Provide the [x, y] coordinate of the cell's center where the given text is located.  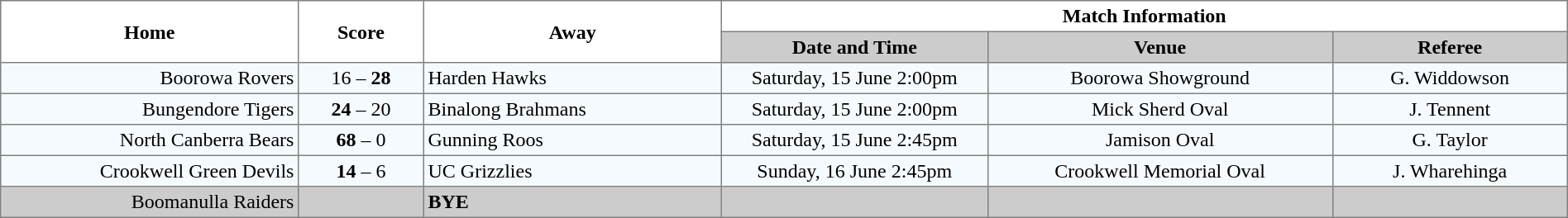
Sunday, 16 June 2:45pm [854, 171]
24 – 20 [361, 109]
J. Tennent [1450, 109]
Harden Hawks [572, 78]
Binalong Brahmans [572, 109]
Home [150, 31]
Score [361, 31]
Crookwell Green Devils [150, 171]
Boomanulla Raiders [150, 202]
Boorowa Showground [1159, 78]
G. Taylor [1450, 140]
Crookwell Memorial Oval [1159, 171]
Bungendore Tigers [150, 109]
UC Grizzlies [572, 171]
68 – 0 [361, 140]
J. Wharehinga [1450, 171]
Boorowa Rovers [150, 78]
14 – 6 [361, 171]
Away [572, 31]
Match Information [1145, 17]
BYE [572, 202]
Venue [1159, 47]
Saturday, 15 June 2:45pm [854, 140]
G. Widdowson [1450, 78]
Date and Time [854, 47]
16 – 28 [361, 78]
North Canberra Bears [150, 140]
Referee [1450, 47]
Gunning Roos [572, 140]
Jamison Oval [1159, 140]
Mick Sherd Oval [1159, 109]
